Locate the cell with the specified text and output its (x, y) center coordinate. 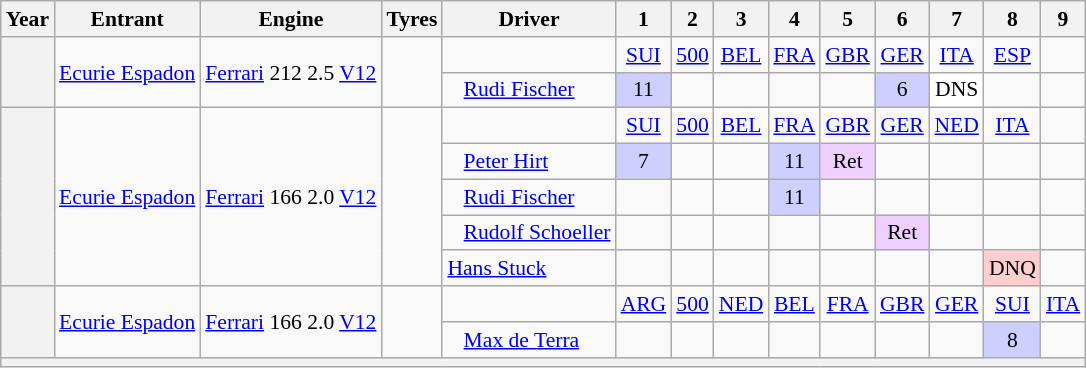
ARG (644, 304)
Tyres (412, 19)
Engine (290, 19)
Peter Hirt (528, 162)
DNQ (1012, 269)
1 (644, 19)
3 (741, 19)
Hans Stuck (528, 269)
DNS (956, 90)
Max de Terra (528, 340)
Year (28, 19)
ESP (1012, 55)
9 (1063, 19)
4 (794, 19)
2 (692, 19)
Entrant (127, 19)
Rudolf Schoeller (528, 233)
5 (848, 19)
Driver (528, 19)
Ferrari 212 2.5 V12 (290, 72)
